Pinpoint the cell where the given text exists, returning its [X, Y] midpoint coordinate. 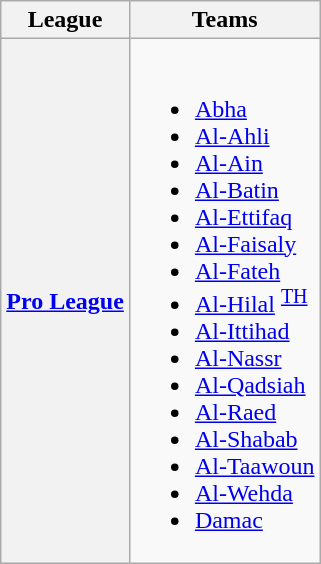
AbhaAl-AhliAl-AinAl-BatinAl-EttifaqAl-FaisalyAl-FatehAl-Hilal THAl-IttihadAl-NassrAl-QadsiahAl-RaedAl-ShababAl-TaawounAl-WehdaDamac [224, 302]
League [66, 20]
Pro League [66, 302]
Teams [224, 20]
